Pinpoint the cell where the given text exists, returning its (X, Y) midpoint coordinate. 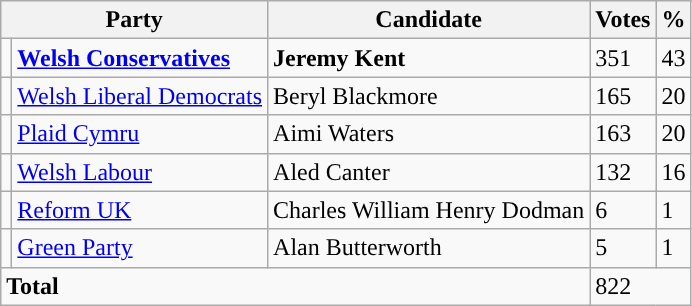
16 (674, 172)
Candidate (429, 20)
Beryl Blackmore (429, 96)
Total (296, 286)
351 (623, 58)
Plaid Cymru (140, 134)
Reform UK (140, 210)
6 (623, 210)
163 (623, 134)
5 (623, 248)
Aled Canter (429, 172)
Aimi Waters (429, 134)
Welsh Conservatives (140, 58)
822 (640, 286)
Charles William Henry Dodman (429, 210)
Welsh Liberal Democrats (140, 96)
Green Party (140, 248)
Votes (623, 20)
132 (623, 172)
43 (674, 58)
Welsh Labour (140, 172)
Party (134, 20)
165 (623, 96)
Alan Butterworth (429, 248)
% (674, 20)
Jeremy Kent (429, 58)
